Return the (X, Y) coordinate for the center point of the cell that contains the specified text.  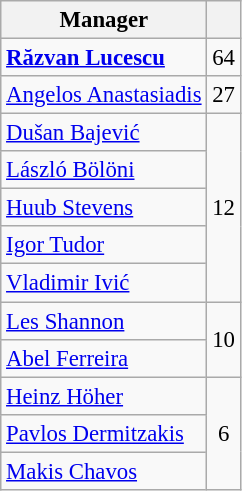
Manager (104, 20)
64 (224, 58)
Abel Ferreira (104, 358)
Igor Tudor (104, 245)
Pavlos Dermitzakis (104, 433)
Les Shannon (104, 321)
Dušan Bajević (104, 133)
6 (224, 434)
12 (224, 208)
Makis Chavos (104, 471)
10 (224, 340)
Heinz Höher (104, 396)
László Bölöni (104, 170)
Vladimir Ivić (104, 283)
Huub Stevens (104, 208)
27 (224, 95)
Angelos Anastasiadis (104, 95)
Răzvan Lucescu (104, 58)
